Return [X, Y] of the center of cell containing provided text 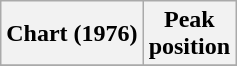
Chart (1976) [72, 34]
Peakposition [189, 34]
